Locate the cell with the specified text and output its [X, Y] center coordinate. 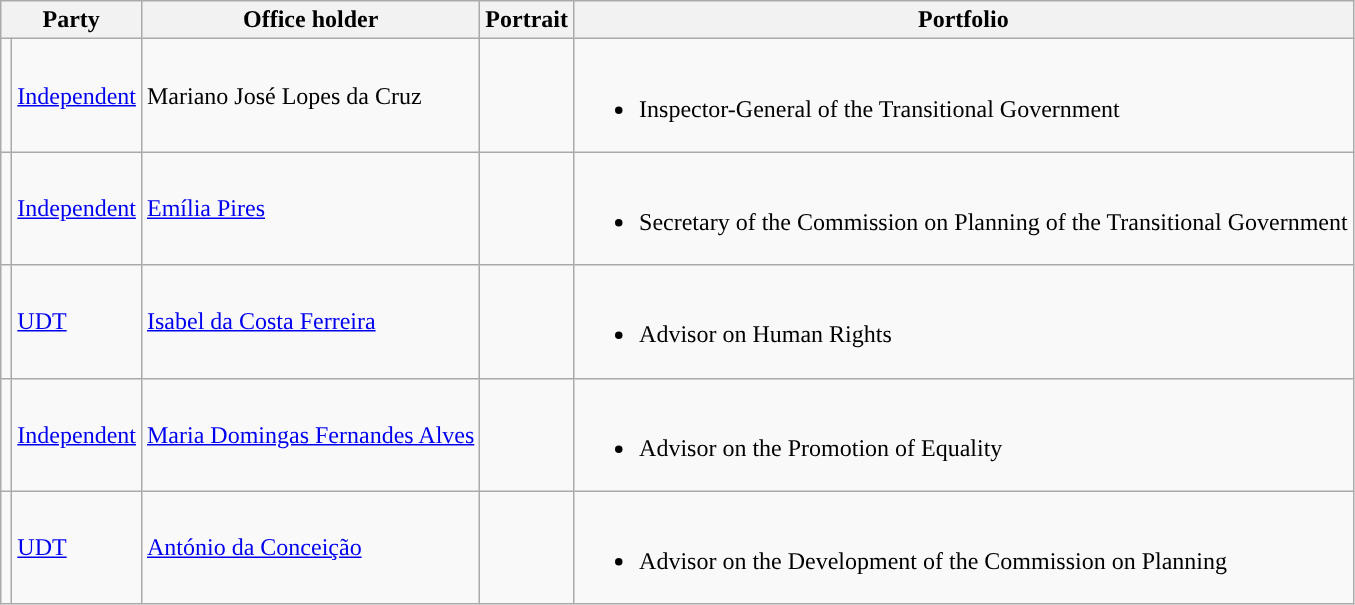
Inspector-General of the Transitional Government [964, 96]
Advisor on the Promotion of Equality [964, 434]
Portrait [527, 20]
Secretary of the Commission on Planning of the Transitional Government [964, 208]
Office holder [310, 20]
António da Conceição [310, 548]
Advisor on Human Rights [964, 322]
Advisor on the Development of the Commission on Planning [964, 548]
Mariano José Lopes da Cruz [310, 96]
Isabel da Costa Ferreira [310, 322]
Emília Pires [310, 208]
Maria Domingas Fernandes Alves [310, 434]
Party [72, 20]
Portfolio [964, 20]
